Extract the [X, Y] coordinate from the center of the cell holding the provided text.  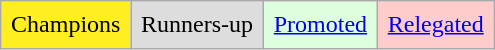
Promoted [320, 25]
Relegated [436, 25]
Champions [66, 25]
Runners-up [198, 25]
